Determine the [x, y] coordinate at the center of the cell enclosing the given text.  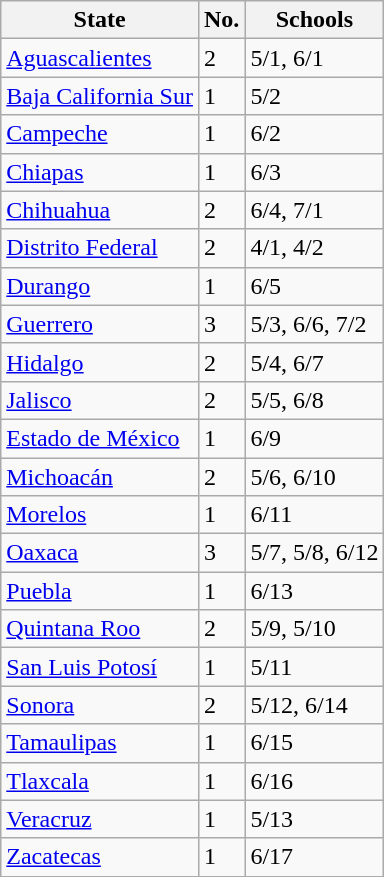
Schools [314, 20]
Michoacán [100, 477]
4/1, 4/2 [314, 248]
Oaxaca [100, 553]
6/3 [314, 172]
Durango [100, 286]
6/16 [314, 781]
6/2 [314, 134]
5/13 [314, 819]
Zacatecas [100, 857]
5/2 [314, 96]
No. [221, 20]
Quintana Roo [100, 629]
Morelos [100, 515]
5/7, 5/8, 6/12 [314, 553]
Veracruz [100, 819]
Tlaxcala [100, 781]
Aguascalientes [100, 58]
Baja California Sur [100, 96]
5/6, 6/10 [314, 477]
5/3, 6/6, 7/2 [314, 324]
Chihuahua [100, 210]
6/11 [314, 515]
5/1, 6/1 [314, 58]
Hidalgo [100, 362]
Tamaulipas [100, 743]
6/13 [314, 591]
5/4, 6/7 [314, 362]
Guerrero [100, 324]
6/4, 7/1 [314, 210]
Distrito Federal [100, 248]
6/9 [314, 438]
5/11 [314, 667]
State [100, 20]
Jalisco [100, 400]
5/9, 5/10 [314, 629]
Campeche [100, 134]
6/17 [314, 857]
Puebla [100, 591]
6/5 [314, 286]
Sonora [100, 705]
Estado de México [100, 438]
6/15 [314, 743]
5/12, 6/14 [314, 705]
Chiapas [100, 172]
5/5, 6/8 [314, 400]
San Luis Potosí [100, 667]
